Identify which cell holds the provided text, then report its [x, y] central coordinate. 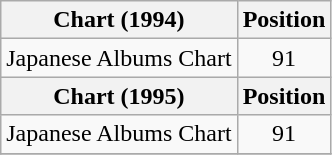
Chart (1994) [119, 20]
Chart (1995) [119, 96]
